Return the (X, Y) coordinate for the center point of the cell that contains the specified text.  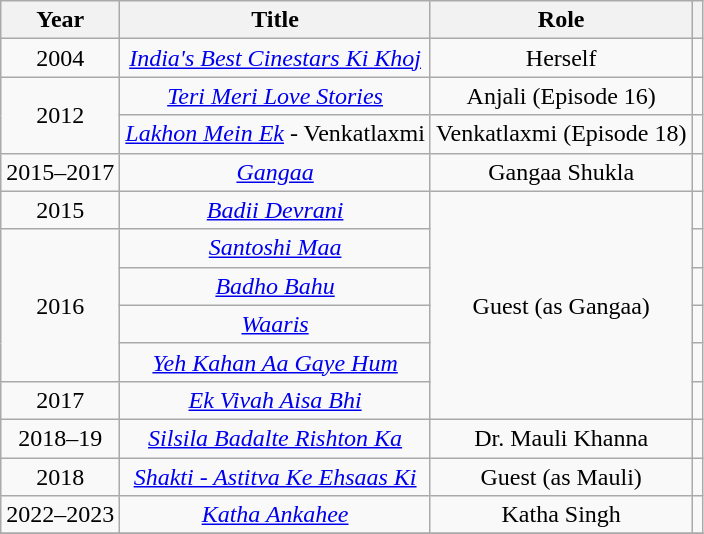
2012 (60, 115)
Dr. Mauli Khanna (561, 438)
Year (60, 20)
Teri Meri Love Stories (276, 96)
India's Best Cinestars Ki Khoj (276, 58)
Herself (561, 58)
Santoshi Maa (276, 248)
Guest (as Mauli) (561, 477)
Katha Singh (561, 515)
Lakhon Mein Ek - Venkatlaxmi (276, 134)
Anjali (Episode 16) (561, 96)
Silsila Badalte Rishton Ka (276, 438)
Katha Ankahee (276, 515)
Waaris (276, 324)
2015 (60, 210)
Badii Devrani (276, 210)
2017 (60, 400)
Ek Vivah Aisa Bhi (276, 400)
Guest (as Gangaa) (561, 305)
Venkatlaxmi (Episode 18) (561, 134)
Role (561, 20)
Title (276, 20)
2004 (60, 58)
Gangaa (276, 172)
2018–19 (60, 438)
2015–2017 (60, 172)
Shakti - Astitva Ke Ehsaas Ki (276, 477)
2016 (60, 305)
Badho Bahu (276, 286)
Yeh Kahan Aa Gaye Hum (276, 362)
Gangaa Shukla (561, 172)
2022–2023 (60, 515)
2018 (60, 477)
